Locate the cell with the specified text and output its (x, y) center coordinate. 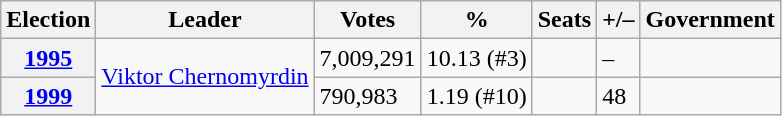
Seats (564, 20)
– (618, 58)
Leader (205, 20)
Election (48, 20)
790,983 (368, 96)
Viktor Chernomyrdin (205, 77)
Votes (368, 20)
10.13 (#3) (476, 58)
48 (618, 96)
1999 (48, 96)
1995 (48, 58)
Government (710, 20)
7,009,291 (368, 58)
1.19 (#10) (476, 96)
+/– (618, 20)
% (476, 20)
